Capture the cell that displays the provided text and extract its [x, y] central coordinate. 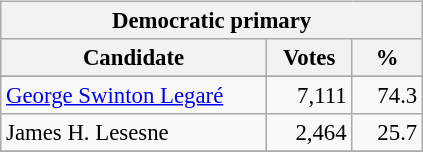
Democratic primary [212, 21]
Votes [309, 58]
George Swinton Legaré [134, 96]
% [388, 58]
7,111 [309, 96]
74.3 [388, 96]
25.7 [388, 133]
Candidate [134, 58]
James H. Lesesne [134, 133]
2,464 [309, 133]
